Scan for the cell matching the given text and deliver its (x, y) coordinate at center. 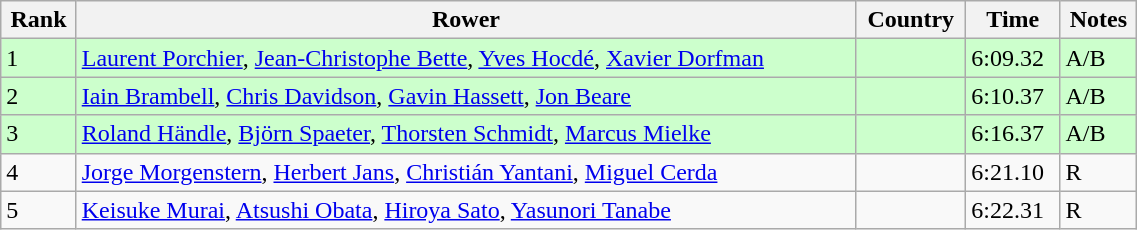
6:22.31 (1013, 210)
Notes (1098, 20)
5 (38, 210)
Roland Händle, Björn Spaeter, Thorsten Schmidt, Marcus Mielke (466, 134)
6:10.37 (1013, 96)
Time (1013, 20)
Keisuke Murai, Atsushi Obata, Hiroya Sato, Yasunori Tanabe (466, 210)
6:09.32 (1013, 58)
Country (911, 20)
Rower (466, 20)
1 (38, 58)
4 (38, 172)
Laurent Porchier, Jean-Christophe Bette, Yves Hocdé, Xavier Dorfman (466, 58)
3 (38, 134)
2 (38, 96)
Iain Brambell, Chris Davidson, Gavin Hassett, Jon Beare (466, 96)
Jorge Morgenstern, Herbert Jans, Christián Yantani, Miguel Cerda (466, 172)
Rank (38, 20)
6:16.37 (1013, 134)
6:21.10 (1013, 172)
